Identify which cell holds the provided text, then report its (x, y) central coordinate. 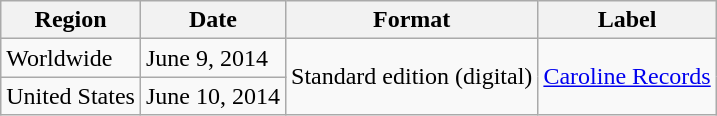
Format (412, 20)
June 9, 2014 (212, 58)
Region (71, 20)
Date (212, 20)
Caroline Records (627, 77)
Label (627, 20)
June 10, 2014 (212, 96)
Worldwide (71, 58)
United States (71, 96)
Standard edition (digital) (412, 77)
